Detect which cell encompasses the target text, then output its [x, y] center coordinate. 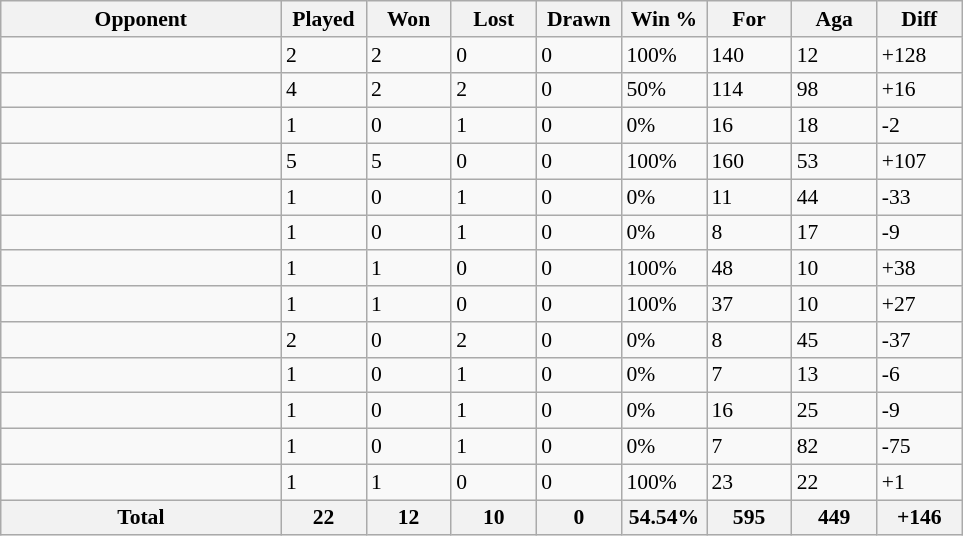
Win % [664, 19]
+27 [920, 304]
23 [748, 482]
114 [748, 90]
Total [141, 518]
48 [748, 269]
449 [834, 518]
+38 [920, 269]
98 [834, 90]
13 [834, 375]
Aga [834, 19]
160 [748, 162]
11 [748, 197]
-6 [920, 375]
17 [834, 233]
-2 [920, 126]
Played [324, 19]
Won [408, 19]
Lost [494, 19]
+1 [920, 482]
For [748, 19]
Diff [920, 19]
-33 [920, 197]
+146 [920, 518]
+107 [920, 162]
54.54% [664, 518]
53 [834, 162]
37 [748, 304]
4 [324, 90]
45 [834, 340]
18 [834, 126]
82 [834, 447]
25 [834, 411]
-75 [920, 447]
Drawn [578, 19]
44 [834, 197]
+128 [920, 55]
Opponent [141, 19]
140 [748, 55]
+16 [920, 90]
50% [664, 90]
-37 [920, 340]
595 [748, 518]
